Search for the cell housing the specified text and yield its [X, Y] center coordinate. 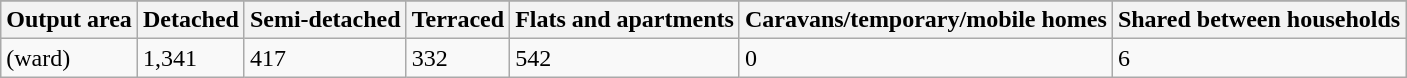
6 [1258, 58]
Detached [190, 20]
417 [325, 58]
Shared between households [1258, 20]
Caravans/temporary/mobile homes [926, 20]
542 [625, 58]
Output area [70, 20]
332 [458, 58]
Semi-detached [325, 20]
(ward) [70, 58]
Terraced [458, 20]
0 [926, 58]
1,341 [190, 58]
Flats and apartments [625, 20]
